Pinpoint the cell where the given text exists, returning its (x, y) midpoint coordinate. 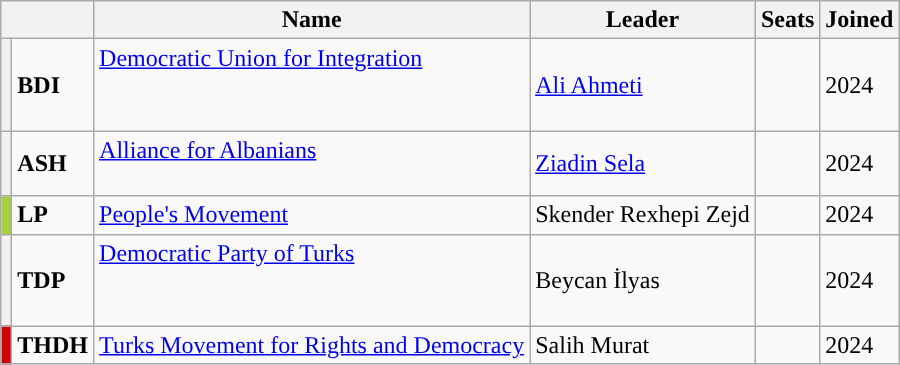
Name (312, 20)
TDP (53, 280)
THDH (53, 345)
Democratic Party of Turks (312, 280)
Democratic Union for Integration (312, 85)
People's Movement (312, 215)
Ziadin Sela (643, 164)
Leader (643, 20)
Salih Murat (643, 345)
Beycan İlyas (643, 280)
BDI (53, 85)
Skender Rexhepi Zejd (643, 215)
Alliance for Albanians (312, 164)
ASH (53, 164)
LP (53, 215)
Ali Ahmeti (643, 85)
Turks Movement for Rights and Democracy (312, 345)
Seats (787, 20)
Joined (860, 20)
